Return the (x, y) coordinate for the center point of the cell that contains the specified text.  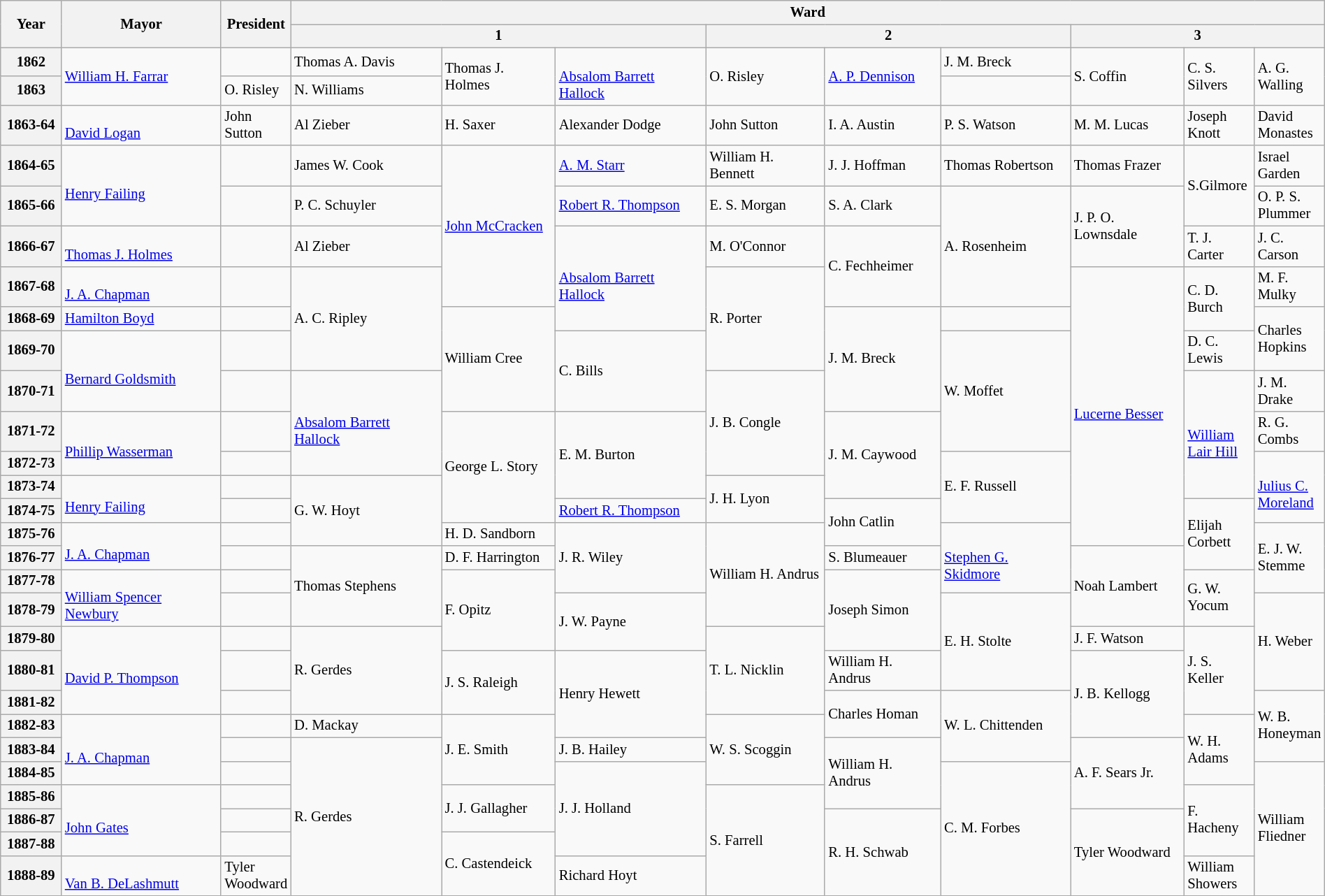
W. L. Chittenden (1006, 725)
P. C. Schuyler (366, 205)
Alexander Dodge (631, 125)
J. M. Caywood (883, 454)
1880-81 (31, 670)
Thomas Frazer (1128, 166)
T. J. Carter (1219, 246)
E. H. Stolte (1006, 642)
Elijah Corbett (1219, 534)
D. Mackay (366, 725)
1868-69 (31, 318)
P. S. Watson (1006, 125)
W. B. Honeyman (1289, 725)
David Logan (141, 125)
S. Coffin (1128, 76)
Mayor (141, 24)
N. Williams (366, 91)
A. Rosenheim (1006, 246)
J. F. Watson (1128, 638)
J. B. Hailey (631, 749)
1871-72 (31, 431)
Thomas Stephens (366, 586)
H. D. Sandborn (499, 534)
William Showers (1219, 876)
Julius C. Moreland (1289, 486)
C. Castendeick (499, 864)
Noah Lambert (1128, 586)
1885-86 (31, 796)
Bernard Goldsmith (141, 370)
J. C. Carson (1289, 246)
S. Farrell (765, 840)
A. P. Dennison (883, 76)
E. J. W. Stemme (1289, 558)
William Spencer Newbury (141, 598)
W. Moffet (1006, 390)
E. M. Burton (631, 454)
J. E. Smith (499, 749)
3 (1198, 36)
Joseph Simon (883, 609)
R. Porter (765, 319)
John McCracken (499, 226)
1862 (31, 62)
1883-84 (31, 749)
G. W. Hoyt (366, 510)
David P. Thompson (141, 670)
1865-66 (31, 205)
J. M. Drake (1289, 391)
R. H. Schwab (883, 851)
2 (888, 36)
W. H. Adams (1219, 749)
1877-78 (31, 581)
J. B. Kellogg (1128, 693)
1870-71 (31, 391)
D. F. Harrington (499, 557)
William H. Farrar (141, 76)
1863 (31, 91)
1863-64 (31, 125)
Phillip Wasserman (141, 443)
Israel Garden (1289, 166)
H. Weber (1289, 642)
A. G. Walling (1289, 76)
1875-76 (31, 534)
William Cree (499, 358)
J. J. Hoffman (883, 166)
F. Hacheny (1219, 819)
George L. Story (499, 467)
1888-89 (31, 876)
Henry Hewett (631, 693)
O. P. S. Plummer (1289, 205)
C. Fechheimer (883, 266)
F. Opitz (499, 609)
M. O'Connor (765, 246)
W. S. Scoggin (765, 749)
1869-70 (31, 350)
C. D. Burch (1219, 298)
S. Blumeauer (883, 557)
C. S. Silvers (1219, 76)
Ward (808, 12)
1867-68 (31, 287)
1879-80 (31, 638)
H. Saxer (499, 125)
1878-79 (31, 609)
1884-85 (31, 773)
1873-74 (31, 486)
J. W. Payne (631, 621)
I. A. Austin (883, 125)
E. F. Russell (1006, 486)
David Monastes (1289, 125)
Year (31, 24)
M. M. Lucas (1128, 125)
R. G. Combs (1289, 431)
Van B. DeLashmutt (141, 876)
1876-77 (31, 557)
J. P. O. Lownsdale (1128, 226)
A. C. Ripley (366, 319)
Joseph Knott (1219, 125)
John Catlin (883, 522)
J. H. Lyon (765, 498)
Charles Homan (883, 714)
S. A. Clark (883, 205)
William Fliedner (1289, 829)
1872-73 (31, 463)
G. W. Yocum (1219, 598)
E. S. Morgan (765, 205)
J. R. Wiley (631, 558)
1866-67 (31, 246)
1874-75 (31, 510)
Lucerne Besser (1128, 406)
S.Gilmore (1219, 186)
Richard Hoyt (631, 876)
1864-65 (31, 166)
1 (498, 36)
C. Bills (631, 370)
William H. Bennett (765, 166)
Charles Hopkins (1289, 338)
Thomas A. Davis (366, 62)
A. M. Starr (631, 166)
1882-83 (31, 725)
D. C. Lewis (1219, 350)
J. S. Keller (1219, 670)
Thomas Robertson (1006, 166)
John Gates (141, 819)
A. F. Sears Jr. (1128, 773)
M. F. Mulky (1289, 287)
William Lair Hill (1219, 435)
T. L. Nicklin (765, 670)
Hamilton Boyd (141, 318)
Stephen G. Skidmore (1006, 558)
1887-88 (31, 844)
C. M. Forbes (1006, 829)
J. J. Gallagher (499, 808)
J. S. Raleigh (499, 682)
1886-87 (31, 820)
President (256, 24)
J. J. Holland (631, 808)
James W. Cook (366, 166)
J. B. Congle (765, 422)
1881-82 (31, 702)
